For the text-containing cell, return its midpoint in (X, Y) coordinate format. 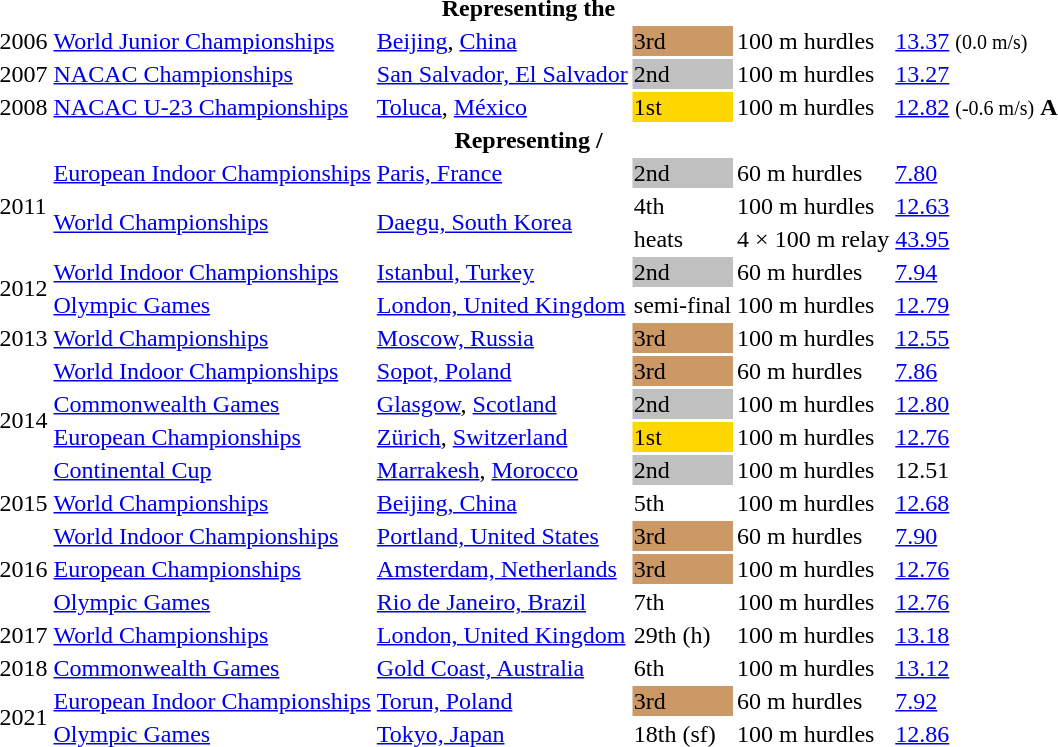
6th (682, 668)
Amsterdam, Netherlands (502, 569)
Moscow, Russia (502, 338)
Portland, United States (502, 536)
Torun, Poland (502, 701)
29th (h) (682, 635)
4 × 100 m relay (814, 239)
Marrakesh, Morocco (502, 470)
Zürich, Switzerland (502, 437)
Continental Cup (212, 470)
heats (682, 239)
NACAC Championships (212, 74)
Sopot, Poland (502, 371)
7th (682, 602)
Gold Coast, Australia (502, 668)
World Junior Championships (212, 41)
San Salvador, El Salvador (502, 74)
Glasgow, Scotland (502, 404)
5th (682, 503)
semi-final (682, 305)
Daegu, South Korea (502, 222)
Istanbul, Turkey (502, 272)
Toluca, México (502, 107)
Rio de Janeiro, Brazil (502, 602)
4th (682, 206)
NACAC U-23 Championships (212, 107)
Paris, France (502, 173)
